Identify which cell holds the provided text, then report its (x, y) central coordinate. 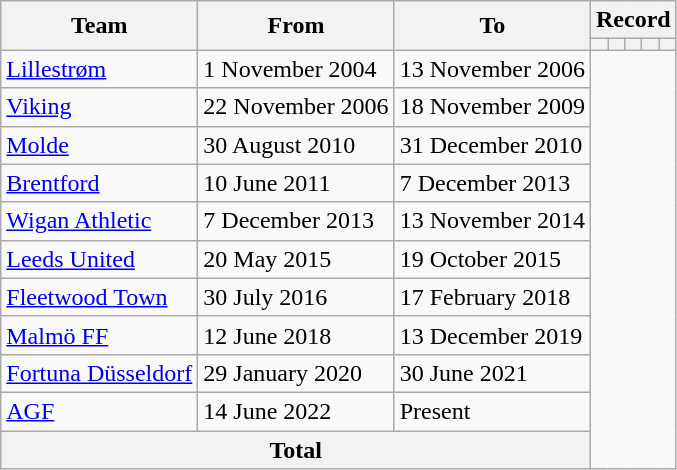
Wigan Athletic (100, 221)
19 October 2015 (492, 259)
13 December 2019 (492, 335)
Team (100, 26)
14 June 2022 (296, 411)
Malmö FF (100, 335)
To (492, 26)
12 June 2018 (296, 335)
13 November 2006 (492, 69)
Molde (100, 145)
Record (634, 20)
Total (296, 449)
1 November 2004 (296, 69)
Brentford (100, 183)
10 June 2011 (296, 183)
18 November 2009 (492, 107)
Fortuna Düsseldorf (100, 373)
Leeds United (100, 259)
22 November 2006 (296, 107)
Present (492, 411)
29 January 2020 (296, 373)
30 August 2010 (296, 145)
Viking (100, 107)
31 December 2010 (492, 145)
30 June 2021 (492, 373)
AGF (100, 411)
20 May 2015 (296, 259)
30 July 2016 (296, 297)
13 November 2014 (492, 221)
17 February 2018 (492, 297)
From (296, 26)
Lillestrøm (100, 69)
Fleetwood Town (100, 297)
